Identify which cell holds the provided text, then report its (X, Y) central coordinate. 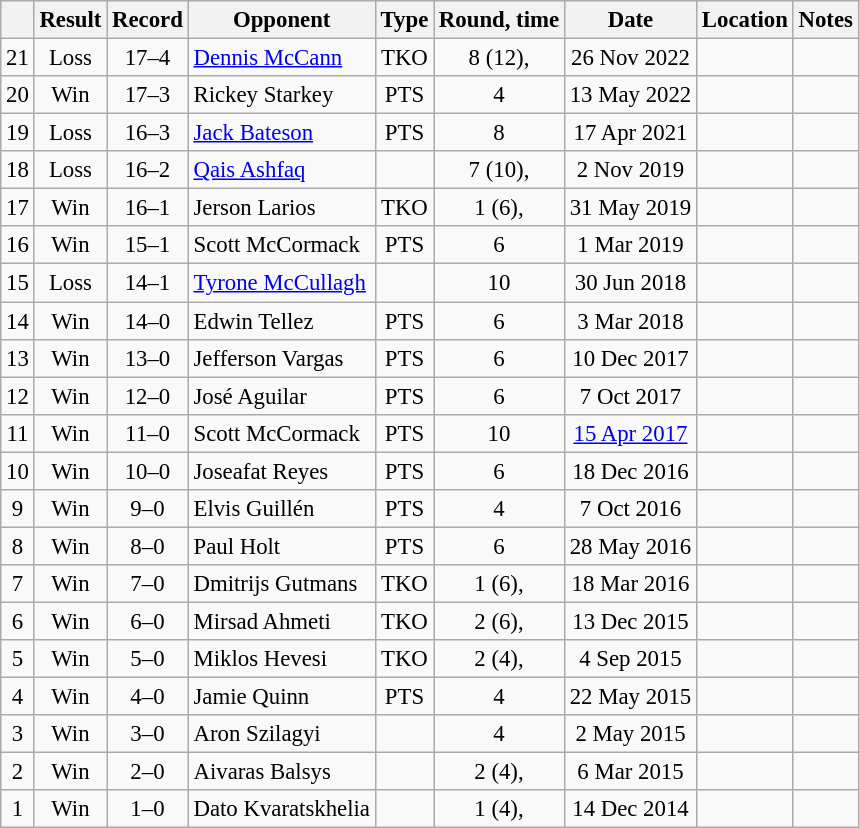
1 (4), (500, 809)
31 May 2019 (630, 208)
15 (18, 283)
11 (18, 433)
17–3 (148, 95)
3 Mar 2018 (630, 321)
3 (18, 734)
7–0 (148, 584)
16–1 (148, 208)
14–1 (148, 283)
26 Nov 2022 (630, 58)
Dato Kvaratskhelia (282, 809)
17–4 (148, 58)
2 May 2015 (630, 734)
Rickey Starkey (282, 95)
Mirsad Ahmeti (282, 621)
6 Mar 2015 (630, 772)
Edwin Tellez (282, 321)
30 Jun 2018 (630, 283)
Notes (826, 20)
20 (18, 95)
9 (18, 509)
Miklos Hevesi (282, 659)
3–0 (148, 734)
Qais Ashfaq (282, 170)
Type (404, 20)
José Aguilar (282, 396)
10 Dec 2017 (630, 358)
7 (10), (500, 170)
Dmitrijs Gutmans (282, 584)
8–0 (148, 546)
7 (18, 584)
Jamie Quinn (282, 697)
22 May 2015 (630, 697)
16–3 (148, 133)
5–0 (148, 659)
Date (630, 20)
5 (18, 659)
18 Dec 2016 (630, 471)
Jefferson Vargas (282, 358)
Aron Szilagyi (282, 734)
17 Apr 2021 (630, 133)
14–0 (148, 321)
16–2 (148, 170)
2 Nov 2019 (630, 170)
14 Dec 2014 (630, 809)
13 Dec 2015 (630, 621)
2 (6), (500, 621)
Elvis Guillén (282, 509)
Record (148, 20)
4 Sep 2015 (630, 659)
21 (18, 58)
2 (18, 772)
Result (70, 20)
9–0 (148, 509)
4–0 (148, 697)
15–1 (148, 245)
Joseafat Reyes (282, 471)
1 Mar 2019 (630, 245)
14 (18, 321)
8 (12), (500, 58)
Aivaras Balsys (282, 772)
13 (18, 358)
Jack Bateson (282, 133)
Location (746, 20)
18 (18, 170)
Jerson Larios (282, 208)
10–0 (148, 471)
15 Apr 2017 (630, 433)
18 Mar 2016 (630, 584)
16 (18, 245)
12 (18, 396)
7 Oct 2017 (630, 396)
Dennis McCann (282, 58)
11–0 (148, 433)
2–0 (148, 772)
1 (18, 809)
13–0 (148, 358)
28 May 2016 (630, 546)
17 (18, 208)
Tyrone McCullagh (282, 283)
13 May 2022 (630, 95)
19 (18, 133)
Round, time (500, 20)
6–0 (148, 621)
12–0 (148, 396)
7 Oct 2016 (630, 509)
Opponent (282, 20)
Paul Holt (282, 546)
1–0 (148, 809)
